Provide the (x, y) coordinate of the cell's center where the given text is located.  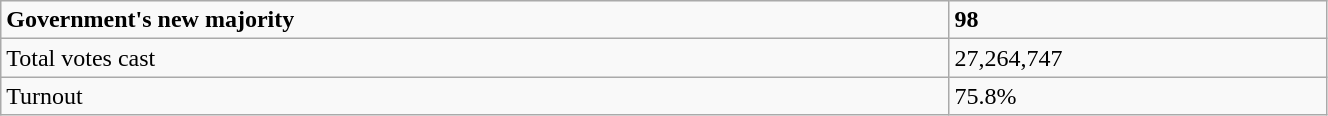
75.8% (1138, 96)
Total votes cast (475, 58)
Turnout (475, 96)
27,264,747 (1138, 58)
98 (1138, 20)
Government's new majority (475, 20)
